Extract the (X, Y) coordinate from the center of the cell holding the provided text.  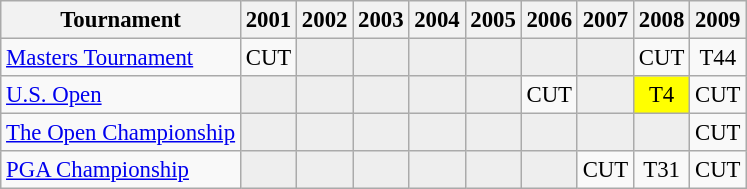
2005 (493, 20)
T44 (718, 58)
The Open Championship (121, 133)
U.S. Open (121, 95)
Masters Tournament (121, 58)
2006 (549, 20)
2002 (325, 20)
2009 (718, 20)
2004 (437, 20)
2003 (381, 20)
PGA Championship (121, 170)
2001 (268, 20)
T31 (661, 170)
Tournament (121, 20)
2007 (605, 20)
T4 (661, 95)
2008 (661, 20)
